Determine the (x, y) coordinate at the center of the cell enclosing the given text.  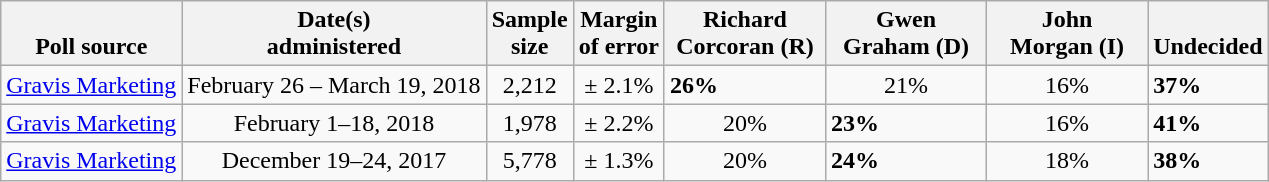
Marginof error (618, 34)
February 1–18, 2018 (334, 123)
5,778 (530, 161)
23% (906, 123)
Poll source (92, 34)
JohnMorgan (I) (1068, 34)
December 19–24, 2017 (334, 161)
41% (1208, 123)
24% (906, 161)
RichardCorcoran (R) (744, 34)
21% (906, 85)
18% (1068, 161)
Date(s)administered (334, 34)
± 2.1% (618, 85)
± 1.3% (618, 161)
February 26 – March 19, 2018 (334, 85)
1,978 (530, 123)
2,212 (530, 85)
38% (1208, 161)
Undecided (1208, 34)
37% (1208, 85)
GwenGraham (D) (906, 34)
Samplesize (530, 34)
26% (744, 85)
± 2.2% (618, 123)
